From the cell containing the given text, extract its center point as (X, Y) coordinate. 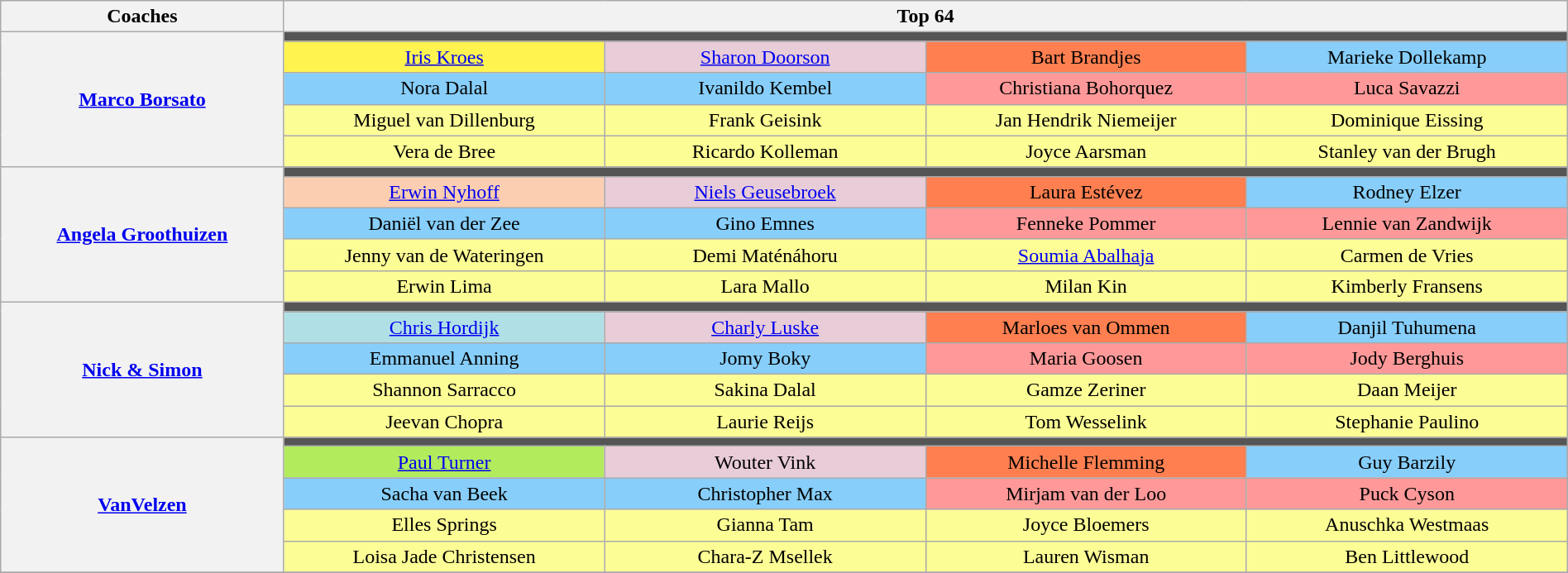
Soumia Abalhaja (1086, 255)
Gino Emnes (765, 223)
Christiana Bohorquez (1086, 88)
Shannon Sarracco (444, 390)
Niels Geusebroek (765, 192)
Lara Mallo (765, 286)
Tom Wesselink (1086, 422)
Sacha van Beek (444, 494)
Bart Brandjes (1086, 57)
Anuschka Westmaas (1407, 525)
Laurie Reijs (765, 422)
Puck Cyson (1407, 494)
Charly Luske (765, 327)
Jomy Boky (765, 359)
Gamze Zeriner (1086, 390)
Joyce Bloemers (1086, 525)
Milan Kin (1086, 286)
Jan Hendrik Niemeijer (1086, 120)
Erwin Lima (444, 286)
Christopher Max (765, 494)
Lauren Wisman (1086, 556)
Vera de Bree (444, 151)
Luca Savazzi (1407, 88)
Sakina Dalal (765, 390)
Kimberly Fransens (1407, 286)
Jeevan Chopra (444, 422)
Angela Groothuizen (142, 235)
Ivanildo Kembel (765, 88)
Frank Geisink (765, 120)
Danjil Tuhumena (1407, 327)
Marieke Dollekamp (1407, 57)
Dominique Eissing (1407, 120)
Sharon Doorson (765, 57)
Lennie van Zandwijk (1407, 223)
Daan Meijer (1407, 390)
Rodney Elzer (1407, 192)
Stanley van der Brugh (1407, 151)
Michelle Flemming (1086, 462)
Chara-Z Msellek (765, 556)
Wouter Vink (765, 462)
Guy Barzily (1407, 462)
Loisa Jade Christensen (444, 556)
Demi Maténáhoru (765, 255)
Joyce Aarsman (1086, 151)
Maria Goosen (1086, 359)
Elles Springs (444, 525)
Nick & Simon (142, 369)
Jody Berghuis (1407, 359)
Paul Turner (444, 462)
Daniël van der Zee (444, 223)
Fenneke Pommer (1086, 223)
Marloes van Ommen (1086, 327)
Ben Littlewood (1407, 556)
Iris Kroes (444, 57)
Coaches (142, 17)
Emmanuel Anning (444, 359)
Jenny van de Wateringen (444, 255)
Laura Estévez (1086, 192)
Gianna Tam (765, 525)
Miguel van Dillenburg (444, 120)
VanVelzen (142, 504)
Marco Borsato (142, 99)
Chris Hordijk (444, 327)
Top 64 (925, 17)
Mirjam van der Loo (1086, 494)
Ricardo Kolleman (765, 151)
Nora Dalal (444, 88)
Erwin Nyhoff (444, 192)
Carmen de Vries (1407, 255)
Stephanie Paulino (1407, 422)
